Determine the (X, Y) coordinate at the center of the cell enclosing the given text.  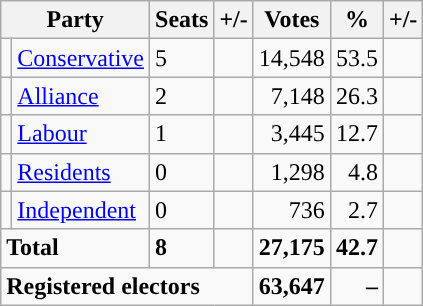
2 (182, 96)
Residents (81, 172)
Party (76, 20)
Independent (81, 210)
27,175 (292, 248)
Labour (81, 134)
5 (182, 58)
Registered electors (128, 286)
8 (182, 248)
3,445 (292, 134)
Conservative (81, 58)
Votes (292, 20)
736 (292, 210)
53.5 (356, 58)
26.3 (356, 96)
42.7 (356, 248)
Total (76, 248)
% (356, 20)
14,548 (292, 58)
7,148 (292, 96)
Seats (182, 20)
12.7 (356, 134)
2.7 (356, 210)
4.8 (356, 172)
1,298 (292, 172)
– (356, 286)
1 (182, 134)
Alliance (81, 96)
63,647 (292, 286)
